Return the [x, y] coordinate for the center point of the cell that contains the specified text.  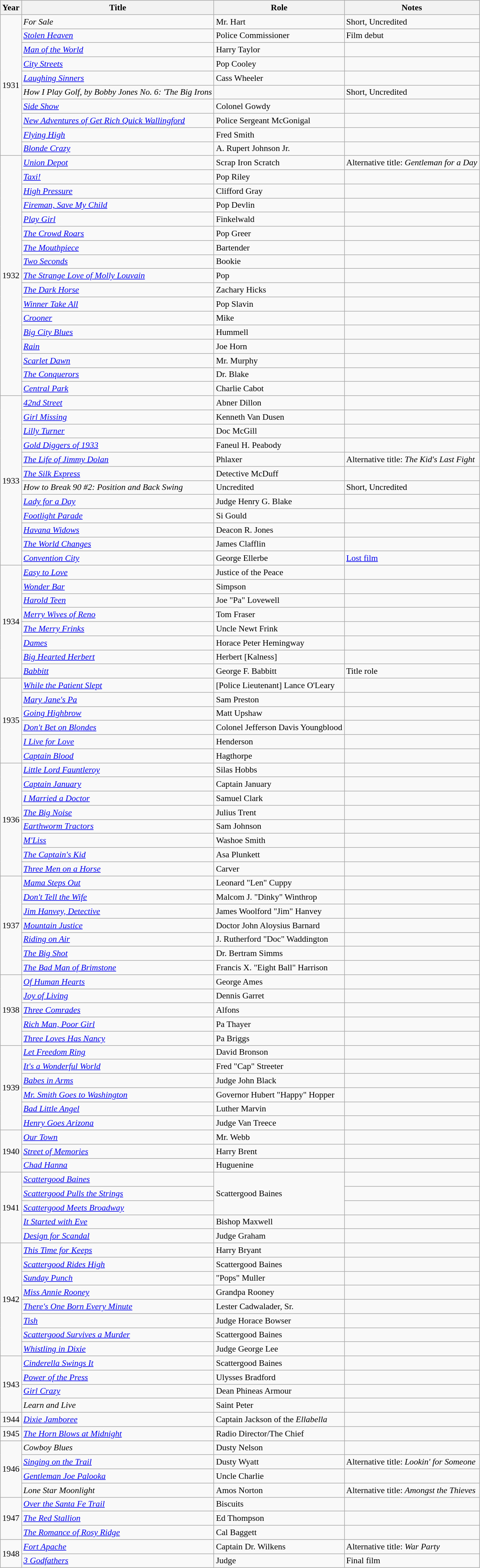
Big Hearted Herbert [118, 657]
The Strange Love of Molly Louvain [118, 276]
Carver [279, 869]
Huguenine [279, 1165]
Mary Jane's Pa [118, 700]
Bartender [279, 248]
James Woolford "Jim" Hanvey [279, 911]
The Red Stallion [118, 1518]
Harry Bryant [279, 1250]
Bad Little Angel [118, 1109]
Cal Baggett [279, 1533]
1938 [11, 1010]
Detective McDuff [279, 474]
M'Liss [118, 841]
Alternative title: Gentleman for a Day [412, 163]
Sam Johnson [279, 826]
Easy to Love [118, 572]
The Captain's Kid [118, 855]
Big City Blues [118, 333]
1936 [11, 820]
While the Patient Slept [118, 685]
Tom Fraser [279, 615]
Phlaxer [279, 459]
The Big Noise [118, 813]
Luther Marvin [279, 1109]
Judge Graham [279, 1236]
The Big Shot [118, 954]
Faneul H. Peabody [279, 446]
Scattergood Pulls the Strings [118, 1194]
Pa Briggs [279, 1038]
Mountain Justice [118, 926]
Role [279, 8]
David Bronson [279, 1052]
Captain Blood [118, 756]
Three Loves Has Nancy [118, 1038]
Power of the Press [118, 1377]
1946 [11, 1469]
Dennis Garret [279, 996]
Finkelwald [279, 220]
Ed Thompson [279, 1518]
Harry Brent [279, 1151]
Lilly Turner [118, 431]
3 Godfathers [118, 1561]
Mr. Smith Goes to Washington [118, 1095]
Final film [412, 1561]
Silas Hobbs [279, 770]
The Mouthpiece [118, 248]
Cass Wheeler [279, 78]
Lady for a Day [118, 502]
Over the Santa Fe Trail [118, 1504]
Don't Tell the Wife [118, 897]
Convention City [118, 558]
Sunday Punch [118, 1278]
For Sale [118, 22]
Pa Thayer [279, 1024]
Gold Diggers of 1933 [118, 446]
James Clafflin [279, 544]
Pop Riley [279, 177]
Judge [279, 1561]
Asa Plunkett [279, 855]
Hagthorpe [279, 756]
Film debut [412, 36]
1947 [11, 1518]
Alternative title: The Kid's Last Fight [412, 459]
There's One Born Every Minute [118, 1307]
Merry Wives of Reno [118, 615]
Dames [118, 643]
Lester Cadwalader, Sr. [279, 1307]
Footlight Parade [118, 516]
Judge John Black [279, 1081]
Babes in Arms [118, 1081]
Laughing Sinners [118, 78]
Dr. Bertram Simms [279, 954]
Gentleman Joe Palooka [118, 1476]
Babbitt [118, 671]
Three Comrades [118, 1010]
The Conquerors [118, 375]
1935 [11, 721]
Girl Missing [118, 417]
It Started with Eve [118, 1222]
Leonard "Len" Cuppy [279, 883]
Two Seconds [118, 262]
George Ames [279, 982]
Governor Hubert "Happy" Hopper [279, 1095]
Judge Van Treece [279, 1123]
This Time for Keeps [118, 1250]
J. Rutherford "Doc" Waddington [279, 939]
The Merry Frinks [118, 629]
Chad Hanna [118, 1165]
Dr. Blake [279, 375]
Bookie [279, 262]
Fred Smith [279, 135]
Alternative title: Lookin' for Someone [412, 1462]
1942 [11, 1299]
George Ellerbe [279, 558]
Whistling in Dixie [118, 1349]
Bishop Maxwell [279, 1222]
Justice of the Peace [279, 572]
Pop Greer [279, 233]
Clifford Gray [279, 191]
1943 [11, 1384]
Three Men on a Horse [118, 869]
Miss Annie Rooney [118, 1293]
Herbert [Kalness] [279, 657]
1948 [11, 1554]
Judge Horace Bowser [279, 1321]
Design for Scandal [118, 1236]
Scattergood Survives a Murder [118, 1335]
Horace Peter Hemingway [279, 643]
Earthworm Tractors [118, 826]
The Life of Jimmy Dolan [118, 459]
The Crowd Roars [118, 233]
[Police Lieutenant] Lance O'Leary [279, 685]
Play Girl [118, 220]
Havana Widows [118, 530]
Henderson [279, 742]
1937 [11, 925]
Francis X. "Eight Ball" Harrison [279, 968]
Deacon R. Jones [279, 530]
The Bad Man of Brimstone [118, 968]
Alternative title: Amongst the Thieves [412, 1490]
Si Gould [279, 516]
George F. Babbitt [279, 671]
The Silk Express [118, 474]
It's a Wonderful World [118, 1067]
How I Play Golf, by Bobby Jones No. 6: 'The Big Irons [118, 92]
Uncredited [279, 488]
Don't Bet on Blondes [118, 728]
Central Park [118, 389]
Mr. Hart [279, 22]
Title role [412, 671]
Doc McGill [279, 431]
A. Rupert Johnson Jr. [279, 149]
Ulysses Bradford [279, 1377]
Jim Hanvey, Detective [118, 911]
The Romance of Rosy Ridge [118, 1533]
1944 [11, 1420]
Mike [279, 318]
Fred "Cap" Streeter [279, 1067]
Riding on Air [118, 939]
Samuel Clark [279, 798]
Judge George Lee [279, 1349]
Joe "Pa" Lovewell [279, 600]
Mr. Webb [279, 1137]
Henry Goes Arizona [118, 1123]
Wonder Bar [118, 587]
Dusty Nelson [279, 1448]
Simpson [279, 587]
Tish [118, 1321]
Harold Teen [118, 600]
Man of the World [118, 50]
Lone Star Moonlight [118, 1490]
Colonel Gowdy [279, 107]
Pop Slavin [279, 304]
1940 [11, 1151]
Rich Man, Poor Girl [118, 1024]
I Married a Doctor [118, 798]
Learn and Live [118, 1405]
"Pops" Muller [279, 1278]
Uncle Charlie [279, 1476]
Dean Phineas Armour [279, 1391]
Joe Horn [279, 346]
Hummell [279, 333]
Zachary Hicks [279, 290]
Lost film [412, 558]
Doctor John Aloysius Barnard [279, 926]
Cinderella Swings It [118, 1363]
Scattergood Rides High [118, 1264]
Girl Crazy [118, 1391]
1945 [11, 1434]
Matt Upshaw [279, 713]
Pop Devlin [279, 205]
Flying High [118, 135]
1933 [11, 481]
Pop [279, 276]
1931 [11, 85]
Kenneth Van Dusen [279, 417]
Harry Taylor [279, 50]
42nd Street [118, 403]
Radio Director/The Chief [279, 1434]
Let Freedom Ring [118, 1052]
Mama Steps Out [118, 883]
1939 [11, 1088]
Street of Memories [118, 1151]
Stolen Heaven [118, 36]
Saint Peter [279, 1405]
Our Town [118, 1137]
Police Commissioner [279, 36]
The Dark Horse [118, 290]
Fireman, Save My Child [118, 205]
City Streets [118, 64]
Cowboy Blues [118, 1448]
Pop Cooley [279, 64]
Little Lord Fauntleroy [118, 770]
Julius Trent [279, 813]
Scarlet Dawn [118, 361]
New Adventures of Get Rich Quick Wallingford [118, 120]
Alfons [279, 1010]
Uncle Newt Frink [279, 629]
1934 [11, 621]
Police Sergeant McGonigal [279, 120]
High Pressure [118, 191]
Sam Preston [279, 700]
I Live for Love [118, 742]
The World Changes [118, 544]
Title [118, 8]
Fort Apache [118, 1547]
Malcom J. "Dinky" Winthrop [279, 897]
1941 [11, 1208]
Biscuits [279, 1504]
Amos Norton [279, 1490]
Charlie Cabot [279, 389]
Taxi! [118, 177]
Singing on the Trail [118, 1462]
Side Show [118, 107]
Dixie Jamboree [118, 1420]
The Horn Blows at Midnight [118, 1434]
Rain [118, 346]
Going Highbrow [118, 713]
Winner Take All [118, 304]
Union Depot [118, 163]
Captain Jackson of the Ellabella [279, 1420]
Judge Henry G. Blake [279, 502]
Joy of Living [118, 996]
Dusty Wyatt [279, 1462]
Abner Dillon [279, 403]
Alternative title: War Party [412, 1547]
Grandpa Rooney [279, 1293]
Crooner [118, 318]
Captain Dr. Wilkens [279, 1547]
How to Break 90 #2: Position and Back Swing [118, 488]
Washoe Smith [279, 841]
Notes [412, 8]
1932 [11, 276]
Blonde Crazy [118, 149]
Of Human Hearts [118, 982]
Scattergood Meets Broadway [118, 1208]
Colonel Jefferson Davis Youngblood [279, 728]
Scrap Iron Scratch [279, 163]
Mr. Murphy [279, 361]
Year [11, 8]
